Output the [X, Y] coordinate of the center of the cell containing the given text.  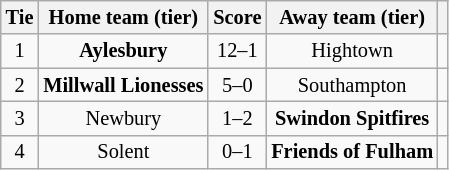
1–2 [237, 118]
2 [20, 85]
Millwall Lionesses [123, 85]
Score [237, 17]
Tie [20, 17]
Swindon Spitfires [352, 118]
Home team (tier) [123, 17]
Hightown [352, 51]
0–1 [237, 152]
3 [20, 118]
Southampton [352, 85]
Newbury [123, 118]
Aylesbury [123, 51]
Friends of Fulham [352, 152]
12–1 [237, 51]
5–0 [237, 85]
1 [20, 51]
Away team (tier) [352, 17]
Solent [123, 152]
4 [20, 152]
